Search for the cell housing the specified text and yield its [x, y] center coordinate. 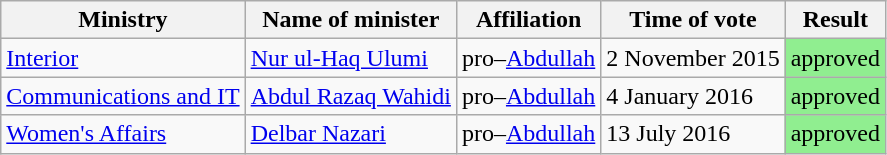
Time of vote [693, 20]
Nur ul-Haq Ulumi [350, 58]
Name of minister [350, 20]
Result [835, 20]
Delbar Nazari [350, 134]
13 July 2016 [693, 134]
Communications and IT [123, 96]
2 November 2015 [693, 58]
Women's Affairs [123, 134]
4 January 2016 [693, 96]
Interior [123, 58]
Abdul Razaq Wahidi [350, 96]
Ministry [123, 20]
Affiliation [528, 20]
